Detect which cell encompasses the target text, then output its [X, Y] center coordinate. 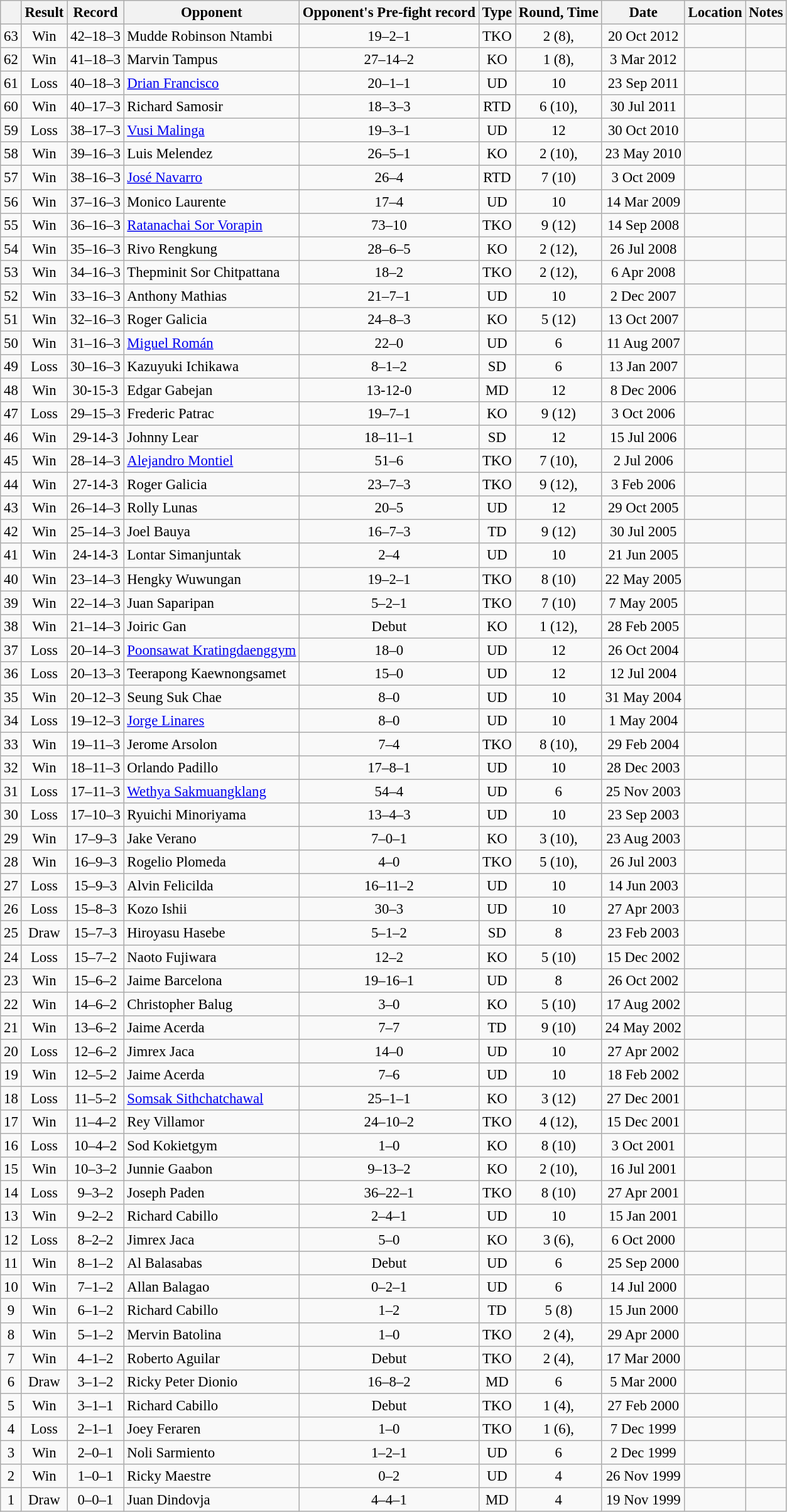
29 [11, 839]
4–0 [389, 862]
42 [11, 532]
22–0 [389, 343]
18–3–3 [389, 107]
37 [11, 650]
10–3–2 [95, 1169]
60 [11, 107]
18–11–1 [389, 438]
Edgar Gabejan [211, 390]
24 [11, 957]
Record [95, 13]
10–4–2 [95, 1145]
7–1–2 [95, 1287]
Marvin Tampus [211, 60]
51 [11, 320]
9 (10) [558, 1027]
15–0 [389, 674]
19–11–3 [95, 744]
35–16–3 [95, 249]
47 [11, 414]
14–6–2 [95, 1004]
14 Mar 2009 [643, 202]
5 Mar 2000 [643, 1381]
Opponent [211, 13]
Joel Bauya [211, 532]
3 [11, 1452]
7 [11, 1358]
7–6 [389, 1075]
7–4 [389, 744]
9 [11, 1311]
26 Jul 2008 [643, 249]
12–6–2 [95, 1051]
3–1–2 [95, 1381]
51–6 [389, 461]
53 [11, 272]
55 [11, 225]
José Navarro [211, 178]
18–2 [389, 272]
57 [11, 178]
28–14–3 [95, 461]
3 Oct 2009 [643, 178]
3 Feb 2006 [643, 485]
7–0–1 [389, 839]
4–4–1 [389, 1499]
17–9–3 [95, 839]
49 [11, 367]
5 (12) [558, 320]
19–7–1 [389, 414]
32 [11, 768]
9–2–2 [95, 1216]
Sod Kokietgym [211, 1145]
17–10–3 [95, 815]
15 Jun 2000 [643, 1311]
54–4 [389, 792]
26–4 [389, 178]
13–4–3 [389, 815]
Rogelio Plomeda [211, 862]
17 [11, 1122]
19–12–3 [95, 721]
38 [11, 626]
28 Feb 2005 [643, 626]
37–16–3 [95, 202]
Noli Sarmiento [211, 1452]
20–5 [389, 508]
Thepminit Sor Chitpattana [211, 272]
18 Feb 2002 [643, 1075]
Luis Melendez [211, 154]
Juan Saparipan [211, 603]
14–0 [389, 1051]
3 (10), [558, 839]
Jorge Linares [211, 721]
13 Oct 2007 [643, 320]
52 [11, 296]
Teerapong Kaewnongsamet [211, 674]
9–3–2 [95, 1193]
5–0 [389, 1240]
31–16–3 [95, 343]
26 Jul 2003 [643, 862]
36 [11, 674]
24-14-3 [95, 556]
19 Nov 1999 [643, 1499]
30 Jul 2005 [643, 532]
11–5–2 [95, 1098]
Richard Samosir [211, 107]
9 (12), [558, 485]
32–16–3 [95, 320]
Rey Villamor [211, 1122]
28–6–5 [389, 249]
Poonsawat Kratingdaenggym [211, 650]
17 Aug 2002 [643, 1004]
1 (4), [558, 1405]
16 [11, 1145]
7 (10), [558, 461]
11 Aug 2007 [643, 343]
1 [11, 1499]
3 Mar 2012 [643, 60]
23 Sep 2011 [643, 84]
Joseph Paden [211, 1193]
1 (8), [558, 60]
Kozo Ishii [211, 910]
3–1–1 [95, 1405]
Lontar Simanjuntak [211, 556]
12–5–2 [95, 1075]
50 [11, 343]
12 Jul 2004 [643, 674]
Mervin Batolina [211, 1334]
22–14–3 [95, 603]
23 Sep 2003 [643, 815]
7 Dec 1999 [643, 1429]
30–3 [389, 910]
15–8–3 [95, 910]
0–2–1 [389, 1287]
15 Jul 2006 [643, 438]
1–2–1 [389, 1452]
30–16–3 [95, 367]
3–0 [389, 1004]
20–12–3 [95, 697]
15–7–2 [95, 957]
5 (10), [558, 862]
14 Sep 2008 [643, 225]
Jake Verano [211, 839]
23 Feb 2003 [643, 933]
30-15-3 [95, 390]
Rivo Rengkung [211, 249]
Date [643, 13]
26 Oct 2004 [643, 650]
3 Oct 2001 [643, 1145]
12–2 [389, 957]
1–2 [389, 1311]
39 [11, 603]
25–14–3 [95, 532]
63 [11, 36]
Opponent's Pre-fight record [389, 13]
43 [11, 508]
27 Feb 2000 [643, 1405]
2 Dec 1999 [643, 1452]
Result [44, 13]
15 Dec 2001 [643, 1122]
26–14–3 [95, 508]
Alejandro Montiel [211, 461]
23 [11, 980]
Al Balasabas [211, 1263]
16 Jul 2001 [643, 1169]
40 [11, 579]
33–16–3 [95, 296]
8 Dec 2006 [643, 390]
2–1–1 [95, 1429]
31 May 2004 [643, 697]
27 [11, 886]
15 Dec 2002 [643, 957]
40–18–3 [95, 84]
16–8–2 [389, 1381]
19 [11, 1075]
7 May 2005 [643, 603]
6 Apr 2008 [643, 272]
2–4–1 [389, 1216]
46 [11, 438]
31 [11, 792]
2–0–1 [95, 1452]
Somsak Sithchatchawal [211, 1098]
16–11–2 [389, 886]
15 [11, 1169]
15–9–3 [95, 886]
19–16–1 [389, 980]
27 Apr 2003 [643, 910]
14 [11, 1193]
11–4–2 [95, 1122]
Seung Suk Chae [211, 697]
2 (8), [558, 36]
Roberto Aguilar [211, 1358]
27-14-3 [95, 485]
Notes [766, 13]
18 [11, 1098]
19–3–1 [389, 131]
2 Dec 2007 [643, 296]
13 [11, 1216]
15–6–2 [95, 980]
Vusi Malinga [211, 131]
18–11–3 [95, 768]
24 May 2002 [643, 1027]
Frederic Patrac [211, 414]
21 [11, 1027]
25 [11, 933]
0–2 [389, 1476]
Joey Feraren [211, 1429]
13-12-0 [389, 390]
29 Apr 2000 [643, 1334]
27–14–2 [389, 60]
1 May 2004 [643, 721]
3 Oct 2006 [643, 414]
40–17–3 [95, 107]
33 [11, 744]
23–14–3 [95, 579]
20–14–3 [95, 650]
Ratanachai Sor Vorapin [211, 225]
25–1–1 [389, 1098]
42–18–3 [95, 36]
59 [11, 131]
Hengky Wuwungan [211, 579]
38–17–3 [95, 131]
Ricky Peter Dionio [211, 1381]
22 [11, 1004]
23 May 2010 [643, 154]
73–10 [389, 225]
62 [11, 60]
26 Nov 1999 [643, 1476]
Orlando Padillo [211, 768]
14 Jul 2000 [643, 1287]
Ricky Maestre [211, 1476]
25 Sep 2000 [643, 1263]
30 [11, 815]
15 Jan 2001 [643, 1216]
6 Oct 2000 [643, 1240]
Christopher Balug [211, 1004]
Hiroyasu Hasebe [211, 933]
8–2–2 [95, 1240]
56 [11, 202]
15–7–3 [95, 933]
Location [715, 13]
61 [11, 84]
14 Jun 2003 [643, 886]
58 [11, 154]
26 [11, 910]
0–0–1 [95, 1499]
24–10–2 [389, 1122]
5 (8) [558, 1311]
20–13–3 [95, 674]
2–4 [389, 556]
Naoto Fujiwara [211, 957]
27 Apr 2002 [643, 1051]
Mudde Robinson Ntambi [211, 36]
1–0–1 [95, 1476]
27 Apr 2001 [643, 1193]
Allan Balagao [211, 1287]
20 Oct 2012 [643, 36]
17–4 [389, 202]
20 [11, 1051]
Juan Dindovja [211, 1499]
41–18–3 [95, 60]
11 [11, 1263]
36–16–3 [95, 225]
34–16–3 [95, 272]
44 [11, 485]
Drian Francisco [211, 84]
30 Jul 2011 [643, 107]
45 [11, 461]
54 [11, 249]
3 (12) [558, 1098]
6 (10), [558, 107]
6–1–2 [95, 1311]
27 Dec 2001 [643, 1098]
23 Aug 2003 [643, 839]
2 Jul 2006 [643, 461]
23–7–3 [389, 485]
20–1–1 [389, 84]
5 [11, 1405]
17 Mar 2000 [643, 1358]
25 Nov 2003 [643, 792]
30 Oct 2010 [643, 131]
29–15–3 [95, 414]
21–7–1 [389, 296]
Alvin Felicilda [211, 886]
4–1–2 [95, 1358]
Joiric Gan [211, 626]
Ryuichi Minoriyama [211, 815]
48 [11, 390]
Round, Time [558, 13]
29 Oct 2005 [643, 508]
26–5–1 [389, 154]
34 [11, 721]
5–2–1 [389, 603]
9–13–2 [389, 1169]
Junnie Gaabon [211, 1169]
4 (12), [558, 1122]
18–0 [389, 650]
Miguel Román [211, 343]
Rolly Lunas [211, 508]
24–8–3 [389, 320]
36–22–1 [389, 1193]
Johnny Lear [211, 438]
17–11–3 [95, 792]
21–14–3 [95, 626]
Jaime Barcelona [211, 980]
Monico Laurente [211, 202]
1 (6), [558, 1429]
17–8–1 [389, 768]
Kazuyuki Ichikawa [211, 367]
26 Oct 2002 [643, 980]
13–6–2 [95, 1027]
Jerome Arsolon [211, 744]
16–7–3 [389, 532]
22 May 2005 [643, 579]
29-14-3 [95, 438]
21 Jun 2005 [643, 556]
29 Feb 2004 [643, 744]
38–16–3 [95, 178]
3 (6), [558, 1240]
35 [11, 697]
Wethya Sakmuangklang [211, 792]
Anthony Mathias [211, 296]
39–16–3 [95, 154]
1 (12), [558, 626]
2 [11, 1476]
13 Jan 2007 [643, 367]
8 (10), [558, 744]
28 Dec 2003 [643, 768]
28 [11, 862]
41 [11, 556]
Type [497, 13]
7–7 [389, 1027]
16–9–3 [95, 862]
